Extract the (X, Y) coordinate from the center of the cell holding the provided text.  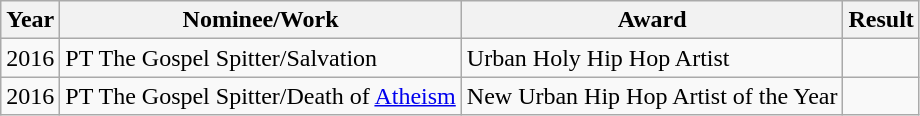
Result (881, 20)
Nominee/Work (260, 20)
PT The Gospel Spitter/Death of Atheism (260, 96)
Award (652, 20)
Urban Holy Hip Hop Artist (652, 58)
New Urban Hip Hop Artist of the Year (652, 96)
Year (30, 20)
PT The Gospel Spitter/Salvation (260, 58)
